Search for the cell housing the specified text and yield its [x, y] center coordinate. 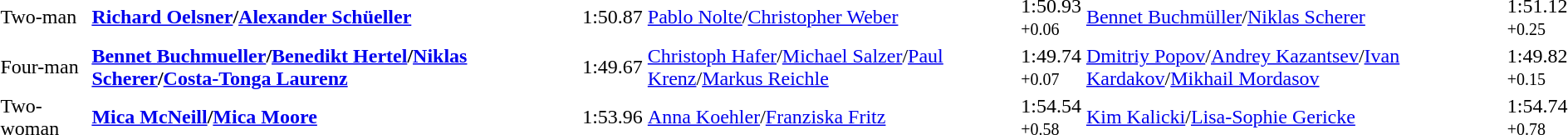
1:49.67 [613, 67]
Dmitriy Popov/Andrey Kazantsev/Ivan Kardakov/Mikhail Mordasov [1294, 67]
Bennet Buchmueller/Benedikt Hertel/Niklas Scherer/Costa-Tonga Laurenz [335, 67]
1:49.74+0.07 [1051, 67]
Christoph Hafer/Michael Salzer/Paul Krenz/Markus Reichle [831, 67]
